For the text-containing cell, return its midpoint in (x, y) coordinate format. 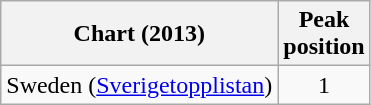
Peakposition (324, 34)
Chart (2013) (140, 34)
Sweden (Sverigetopplistan) (140, 85)
1 (324, 85)
